Capture the cell that displays the provided text and extract its [X, Y] central coordinate. 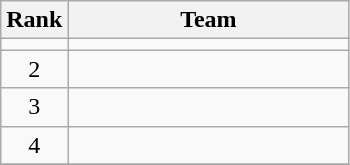
Rank [34, 20]
3 [34, 107]
Team [208, 20]
4 [34, 145]
2 [34, 69]
